Locate the cell with the specified text and output its (X, Y) center coordinate. 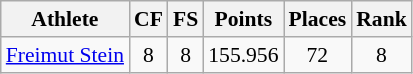
Places (318, 19)
CF (148, 19)
155.956 (243, 55)
FS (186, 19)
Points (243, 19)
Athlete (65, 19)
Freimut Stein (65, 55)
72 (318, 55)
Rank (382, 19)
